Search for the cell housing the specified text and yield its (x, y) center coordinate. 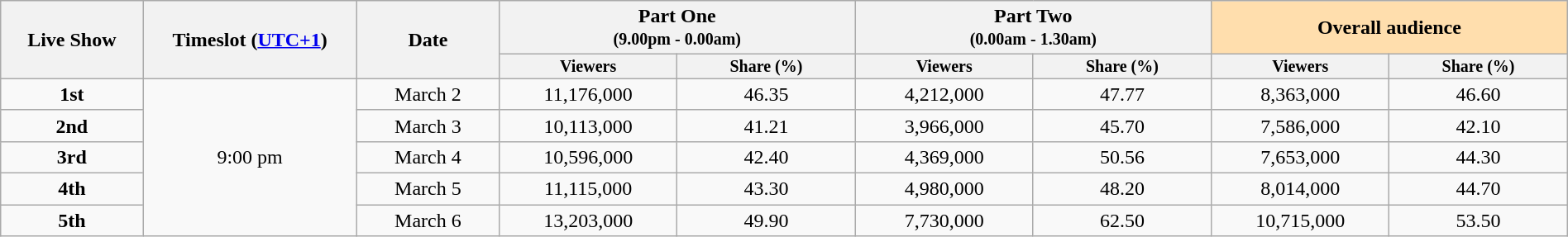
8,363,000 (1300, 94)
March 2 (428, 94)
3,966,000 (944, 126)
11,176,000 (589, 94)
March 6 (428, 220)
47.77 (1121, 94)
March 4 (428, 157)
2nd (72, 126)
7,586,000 (1300, 126)
7,730,000 (944, 220)
March 5 (428, 188)
43.30 (766, 188)
53.50 (1479, 220)
4th (72, 188)
42.40 (766, 157)
4,980,000 (944, 188)
44.70 (1479, 188)
March 3 (428, 126)
Date (428, 40)
46.60 (1479, 94)
3rd (72, 157)
45.70 (1121, 126)
10,715,000 (1300, 220)
Overall audience (1389, 28)
49.90 (766, 220)
5th (72, 220)
9:00 pm (250, 157)
Part One (9.00pm - 0.00am) (678, 28)
13,203,000 (589, 220)
62.50 (1121, 220)
41.21 (766, 126)
46.35 (766, 94)
11,115,000 (589, 188)
Live Show (72, 40)
10,113,000 (589, 126)
8,014,000 (1300, 188)
50.56 (1121, 157)
4,369,000 (944, 157)
42.10 (1479, 126)
Timeslot (UTC+1) (250, 40)
48.20 (1121, 188)
44.30 (1479, 157)
1st (72, 94)
10,596,000 (589, 157)
7,653,000 (1300, 157)
4,212,000 (944, 94)
Part Two (0.00am - 1.30am) (1034, 28)
